Identify which cell holds the provided text, then report its (X, Y) central coordinate. 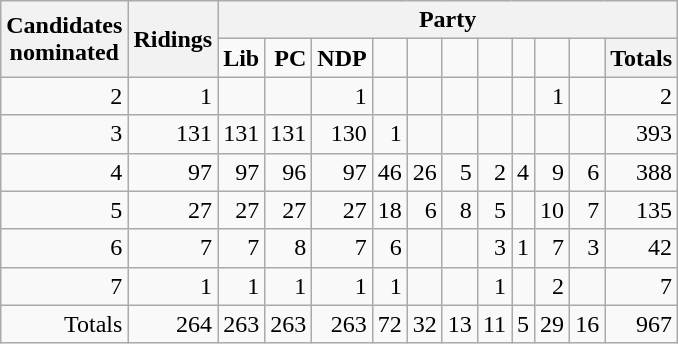
264 (173, 324)
135 (642, 210)
Candidatesnominated (64, 39)
96 (288, 172)
16 (588, 324)
NDP (342, 58)
Party (448, 20)
PC (288, 58)
32 (424, 324)
967 (642, 324)
46 (390, 172)
Lib (242, 58)
388 (642, 172)
72 (390, 324)
42 (642, 248)
393 (642, 134)
10 (552, 210)
26 (424, 172)
Ridings (173, 39)
13 (460, 324)
29 (552, 324)
11 (494, 324)
130 (342, 134)
9 (552, 172)
18 (390, 210)
